Find where the given text appears and provide that cell's center as [X, Y] coordinate. 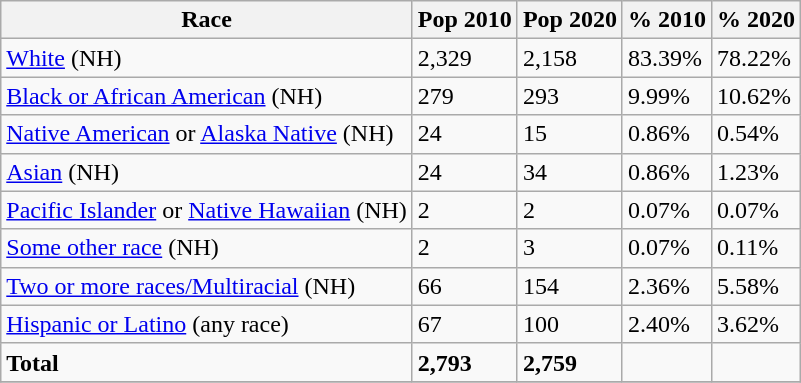
3.62% [756, 324]
100 [570, 324]
154 [570, 286]
83.39% [666, 58]
Asian (NH) [207, 172]
Pop 2020 [570, 20]
0.11% [756, 248]
Native American or Alaska Native (NH) [207, 134]
2,793 [464, 362]
15 [570, 134]
2,759 [570, 362]
Race [207, 20]
34 [570, 172]
% 2010 [666, 20]
Total [207, 362]
Hispanic or Latino (any race) [207, 324]
White (NH) [207, 58]
Black or African American (NH) [207, 96]
2,158 [570, 58]
Two or more races/Multiracial (NH) [207, 286]
% 2020 [756, 20]
279 [464, 96]
293 [570, 96]
10.62% [756, 96]
78.22% [756, 58]
2,329 [464, 58]
Pop 2010 [464, 20]
66 [464, 286]
2.36% [666, 286]
9.99% [666, 96]
Some other race (NH) [207, 248]
67 [464, 324]
1.23% [756, 172]
Pacific Islander or Native Hawaiian (NH) [207, 210]
2.40% [666, 324]
5.58% [756, 286]
0.54% [756, 134]
3 [570, 248]
